Pinpoint the cell where the given text exists, returning its [x, y] midpoint coordinate. 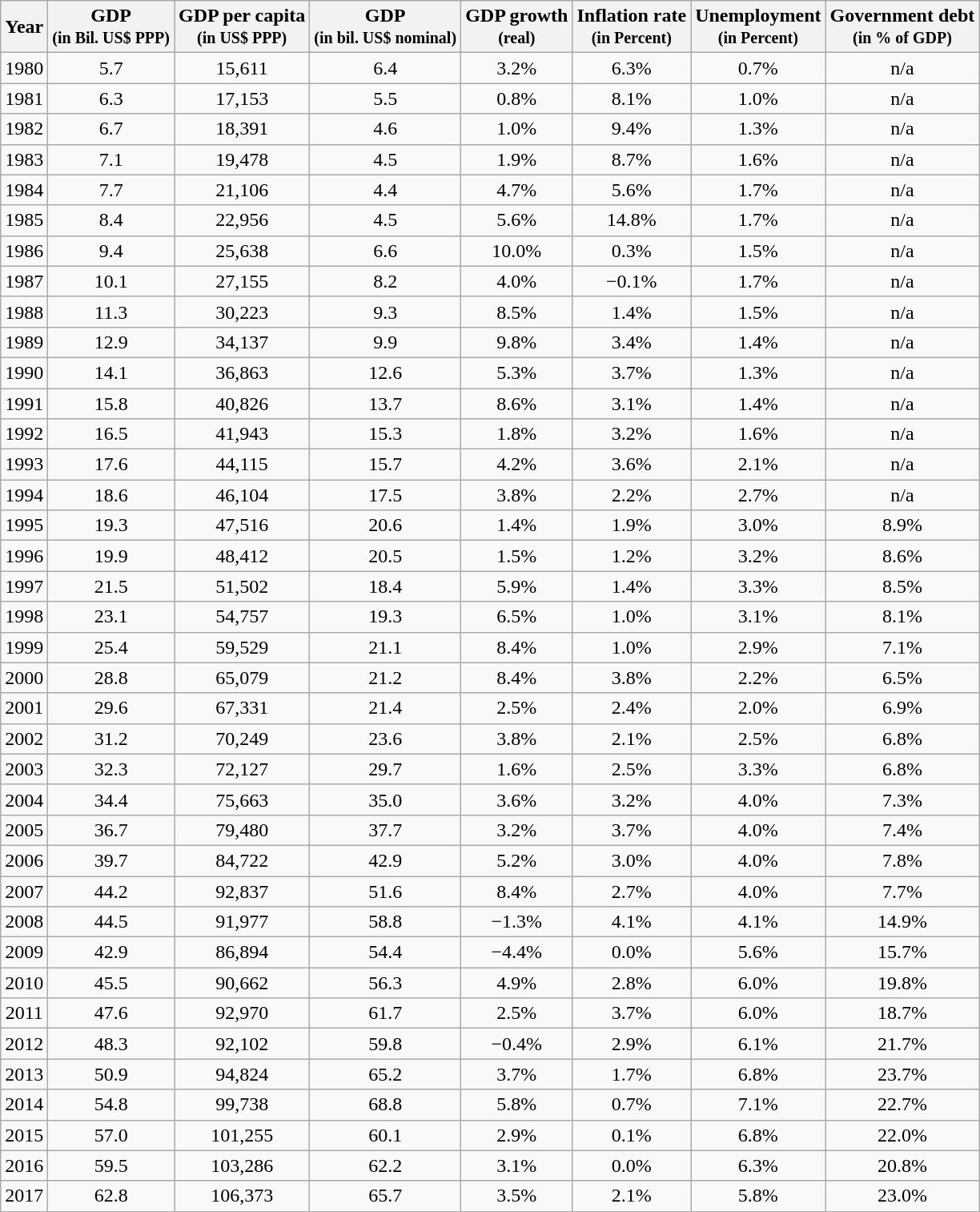
8.9% [902, 525]
44.5 [111, 922]
90,662 [242, 983]
45.5 [111, 983]
1996 [24, 556]
1986 [24, 251]
20.8% [902, 1166]
29.7 [386, 769]
6.1% [758, 1044]
36,863 [242, 372]
67,331 [242, 708]
70,249 [242, 739]
2016 [24, 1166]
6.9% [902, 708]
15,611 [242, 68]
47,516 [242, 525]
34,137 [242, 342]
20.6 [386, 525]
41,943 [242, 434]
4.9% [517, 983]
21.2 [386, 678]
21,106 [242, 190]
2003 [24, 769]
39.7 [111, 860]
22.0% [902, 1135]
2.8% [632, 983]
3.5% [517, 1196]
92,102 [242, 1044]
9.4% [632, 129]
5.7 [111, 68]
59,529 [242, 647]
0.1% [632, 1135]
1980 [24, 68]
2012 [24, 1044]
101,255 [242, 1135]
50.9 [111, 1074]
1999 [24, 647]
6.3 [111, 99]
1997 [24, 586]
1991 [24, 403]
22,956 [242, 220]
86,894 [242, 952]
1.8% [517, 434]
8.4 [111, 220]
65,079 [242, 678]
65.2 [386, 1074]
2.0% [758, 708]
4.7% [517, 190]
1.2% [632, 556]
Unemployment (in Percent) [758, 27]
3.4% [632, 342]
15.7% [902, 952]
1982 [24, 129]
31.2 [111, 739]
30,223 [242, 312]
2013 [24, 1074]
37.7 [386, 830]
59.8 [386, 1044]
20.5 [386, 556]
94,824 [242, 1074]
1998 [24, 617]
5.5 [386, 99]
14.9% [902, 922]
2001 [24, 708]
−0.1% [632, 281]
16.5 [111, 434]
25,638 [242, 251]
2005 [24, 830]
62.2 [386, 1166]
75,663 [242, 799]
79,480 [242, 830]
68.8 [386, 1105]
18.4 [386, 586]
54.8 [111, 1105]
5.2% [517, 860]
7.7% [902, 892]
GDP per capita(in US$ PPP) [242, 27]
6.4 [386, 68]
29.6 [111, 708]
51.6 [386, 892]
92,837 [242, 892]
36.7 [111, 830]
7.7 [111, 190]
2006 [24, 860]
GDP growth(real) [517, 27]
32.3 [111, 769]
−1.3% [517, 922]
2011 [24, 1013]
17,153 [242, 99]
18,391 [242, 129]
106,373 [242, 1196]
2.4% [632, 708]
56.3 [386, 983]
58.8 [386, 922]
4.6 [386, 129]
28.8 [111, 678]
10.0% [517, 251]
1983 [24, 159]
−4.4% [517, 952]
GDP(in bil. US$ nominal) [386, 27]
8.7% [632, 159]
92,970 [242, 1013]
0.3% [632, 251]
62.8 [111, 1196]
6.7 [111, 129]
1990 [24, 372]
1992 [24, 434]
1985 [24, 220]
18.7% [902, 1013]
59.5 [111, 1166]
25.4 [111, 647]
23.7% [902, 1074]
9.8% [517, 342]
17.6 [111, 465]
91,977 [242, 922]
57.0 [111, 1135]
4.4 [386, 190]
46,104 [242, 495]
14.1 [111, 372]
54,757 [242, 617]
2017 [24, 1196]
1988 [24, 312]
1987 [24, 281]
54.4 [386, 952]
9.3 [386, 312]
4.2% [517, 465]
12.9 [111, 342]
17.5 [386, 495]
1989 [24, 342]
1995 [24, 525]
2002 [24, 739]
14.8% [632, 220]
1981 [24, 99]
2009 [24, 952]
19.8% [902, 983]
65.7 [386, 1196]
48,412 [242, 556]
23.0% [902, 1196]
27,155 [242, 281]
−0.4% [517, 1044]
2004 [24, 799]
11.3 [111, 312]
21.4 [386, 708]
34.4 [111, 799]
GDP(in Bil. US$ PPP) [111, 27]
15.8 [111, 403]
2010 [24, 983]
5.9% [517, 586]
1994 [24, 495]
99,738 [242, 1105]
61.7 [386, 1013]
7.3% [902, 799]
47.6 [111, 1013]
13.7 [386, 403]
2008 [24, 922]
0.8% [517, 99]
23.6 [386, 739]
1993 [24, 465]
44.2 [111, 892]
8.2 [386, 281]
7.4% [902, 830]
40,826 [242, 403]
2000 [24, 678]
10.1 [111, 281]
23.1 [111, 617]
Inflation rate(in Percent) [632, 27]
19,478 [242, 159]
5.3% [517, 372]
44,115 [242, 465]
9.9 [386, 342]
18.6 [111, 495]
Government debt(in % of GDP) [902, 27]
103,286 [242, 1166]
Year [24, 27]
1984 [24, 190]
7.1 [111, 159]
84,722 [242, 860]
60.1 [386, 1135]
21.1 [386, 647]
2014 [24, 1105]
9.4 [111, 251]
12.6 [386, 372]
72,127 [242, 769]
2015 [24, 1135]
2007 [24, 892]
22.7% [902, 1105]
15.3 [386, 434]
21.7% [902, 1044]
19.9 [111, 556]
35.0 [386, 799]
6.6 [386, 251]
15.7 [386, 465]
21.5 [111, 586]
7.8% [902, 860]
51,502 [242, 586]
48.3 [111, 1044]
